Extract the (X, Y) coordinate from the center of the cell holding the provided text.  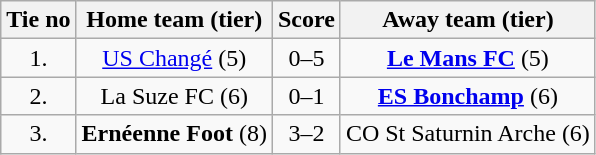
US Changé (5) (174, 58)
0–5 (306, 58)
Le Mans FC (5) (468, 58)
3. (38, 134)
3–2 (306, 134)
ES Bonchamp (6) (468, 96)
Away team (tier) (468, 20)
La Suze FC (6) (174, 96)
2. (38, 96)
Score (306, 20)
Home team (tier) (174, 20)
1. (38, 58)
Ernéenne Foot (8) (174, 134)
CO St Saturnin Arche (6) (468, 134)
Tie no (38, 20)
0–1 (306, 96)
